Return [x, y] of the center of cell containing provided text 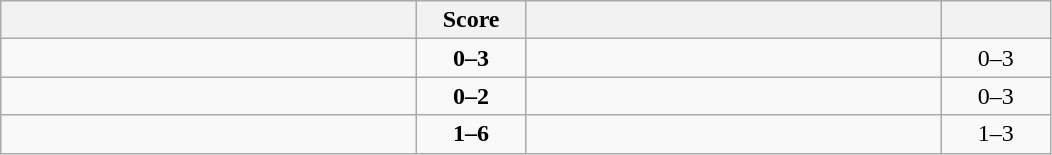
0–2 [472, 96]
Score [472, 20]
1–3 [996, 134]
1–6 [472, 134]
